Scan for the cell matching the given text and deliver its (x, y) coordinate at center. 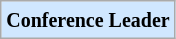
Conference Leader (88, 20)
